Return the (x, y) coordinate for the center point of the cell that contains the specified text.  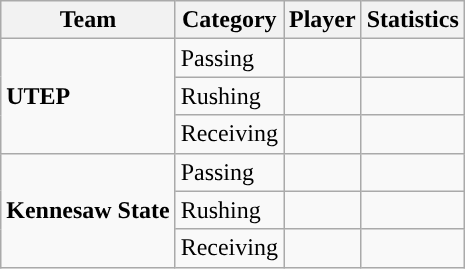
UTEP (88, 96)
Statistics (412, 20)
Player (323, 20)
Category (229, 20)
Team (88, 20)
Kennesaw State (88, 210)
